From the cell containing the given text, extract its center point as [x, y] coordinate. 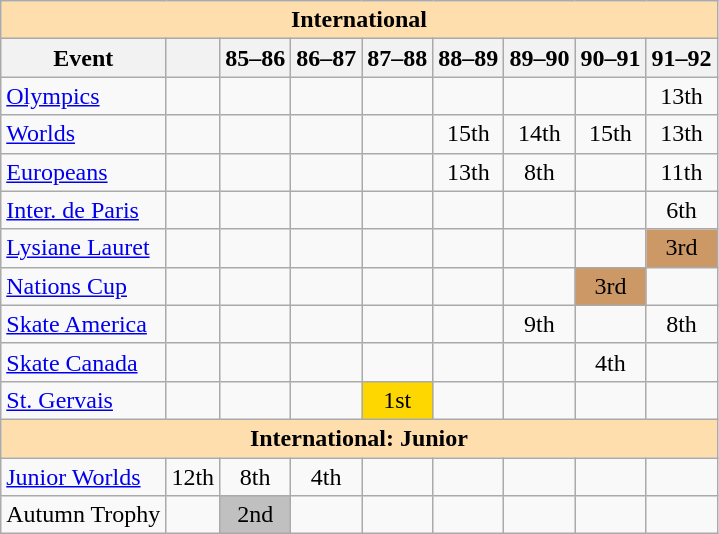
Skate America [84, 324]
St. Gervais [84, 400]
88–89 [468, 58]
Autumn Trophy [84, 515]
Nations Cup [84, 286]
Worlds [84, 134]
9th [540, 324]
Junior Worlds [84, 477]
90–91 [610, 58]
12th [193, 477]
11th [682, 172]
International: Junior [359, 438]
Lysiane Lauret [84, 248]
Inter. de Paris [84, 210]
85–86 [256, 58]
Europeans [84, 172]
Skate Canada [84, 362]
International [359, 20]
86–87 [326, 58]
Event [84, 58]
2nd [256, 515]
14th [540, 134]
87–88 [398, 58]
1st [398, 400]
Olympics [84, 96]
6th [682, 210]
91–92 [682, 58]
89–90 [540, 58]
